Capture the cell that displays the provided text and extract its (X, Y) central coordinate. 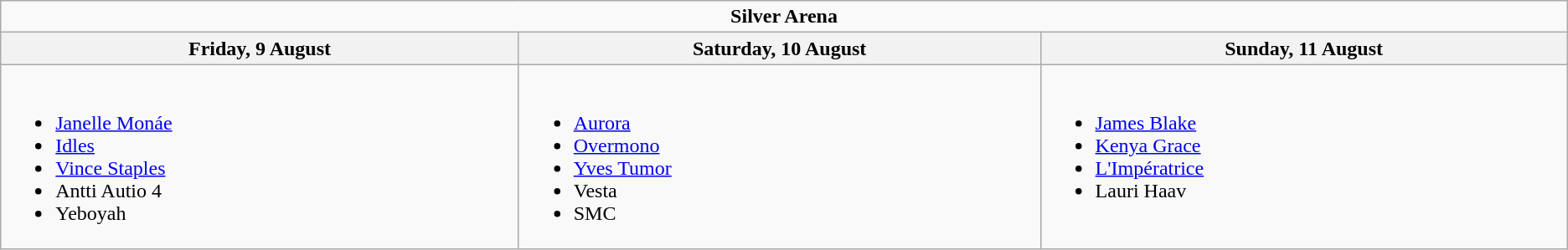
Janelle MonáeIdlesVince StaplesAntti Autio 4Yeboyah (260, 157)
Saturday, 10 August (779, 48)
Friday, 9 August (260, 48)
Silver Arena (784, 17)
James BlakeKenya GraceL'ImpératriceLauri Haav (1303, 157)
Sunday, 11 August (1303, 48)
AuroraOvermonoYves TumorVestaSMC (779, 157)
